Capture the cell that displays the provided text and extract its [x, y] central coordinate. 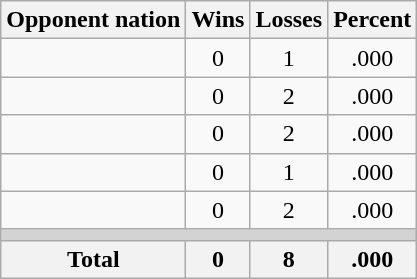
8 [289, 259]
Percent [372, 20]
Losses [289, 20]
Wins [218, 20]
Opponent nation [94, 20]
Total [94, 259]
